Pinpoint the cell where the given text exists, returning its (x, y) midpoint coordinate. 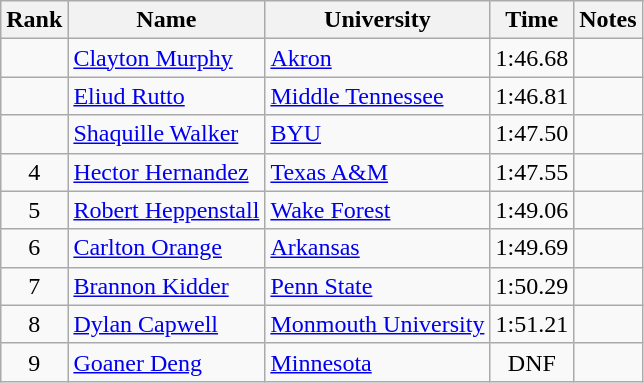
Minnesota (378, 362)
6 (34, 248)
1:49.06 (532, 210)
Eliud Rutto (166, 96)
1:50.29 (532, 286)
Carlton Orange (166, 248)
Texas A&M (378, 172)
4 (34, 172)
Name (166, 20)
Brannon Kidder (166, 286)
1:51.21 (532, 324)
Robert Heppenstall (166, 210)
BYU (378, 134)
1:49.69 (532, 248)
Shaquille Walker (166, 134)
9 (34, 362)
8 (34, 324)
Penn State (378, 286)
Hector Hernandez (166, 172)
DNF (532, 362)
Middle Tennessee (378, 96)
Akron (378, 58)
1:46.68 (532, 58)
Time (532, 20)
Monmouth University (378, 324)
Wake Forest (378, 210)
1:46.81 (532, 96)
1:47.50 (532, 134)
Clayton Murphy (166, 58)
Dylan Capwell (166, 324)
Rank (34, 20)
Notes (608, 20)
University (378, 20)
7 (34, 286)
Arkansas (378, 248)
5 (34, 210)
1:47.55 (532, 172)
Goaner Deng (166, 362)
